For the text-containing cell, return its midpoint in [X, Y] coordinate format. 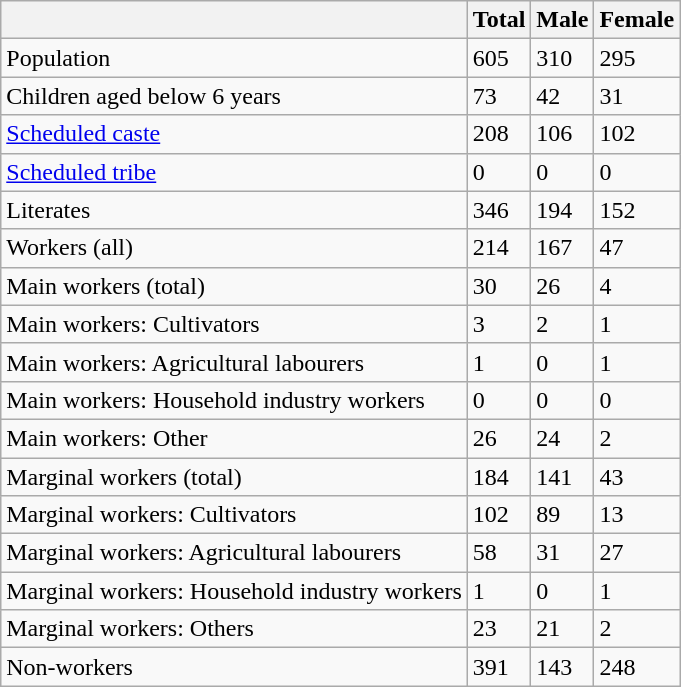
Main workers: Agricultural labourers [234, 362]
Population [234, 58]
4 [637, 286]
73 [499, 96]
3 [499, 324]
184 [499, 477]
23 [499, 629]
43 [637, 477]
Main workers (total) [234, 286]
152 [637, 210]
346 [499, 210]
Female [637, 20]
Scheduled caste [234, 134]
Main workers: Cultivators [234, 324]
143 [562, 667]
141 [562, 477]
Literates [234, 210]
Male [562, 20]
Marginal workers (total) [234, 477]
27 [637, 553]
Scheduled tribe [234, 172]
167 [562, 248]
13 [637, 515]
47 [637, 248]
Children aged below 6 years [234, 96]
58 [499, 553]
106 [562, 134]
21 [562, 629]
Main workers: Household industry workers [234, 400]
194 [562, 210]
Marginal workers: Agricultural labourers [234, 553]
208 [499, 134]
Total [499, 20]
214 [499, 248]
295 [637, 58]
Workers (all) [234, 248]
605 [499, 58]
30 [499, 286]
Non-workers [234, 667]
Marginal workers: Others [234, 629]
24 [562, 438]
Marginal workers: Household industry workers [234, 591]
42 [562, 96]
89 [562, 515]
248 [637, 667]
Marginal workers: Cultivators [234, 515]
310 [562, 58]
Main workers: Other [234, 438]
391 [499, 667]
